Output the [X, Y] coordinate of the center of the cell containing the given text.  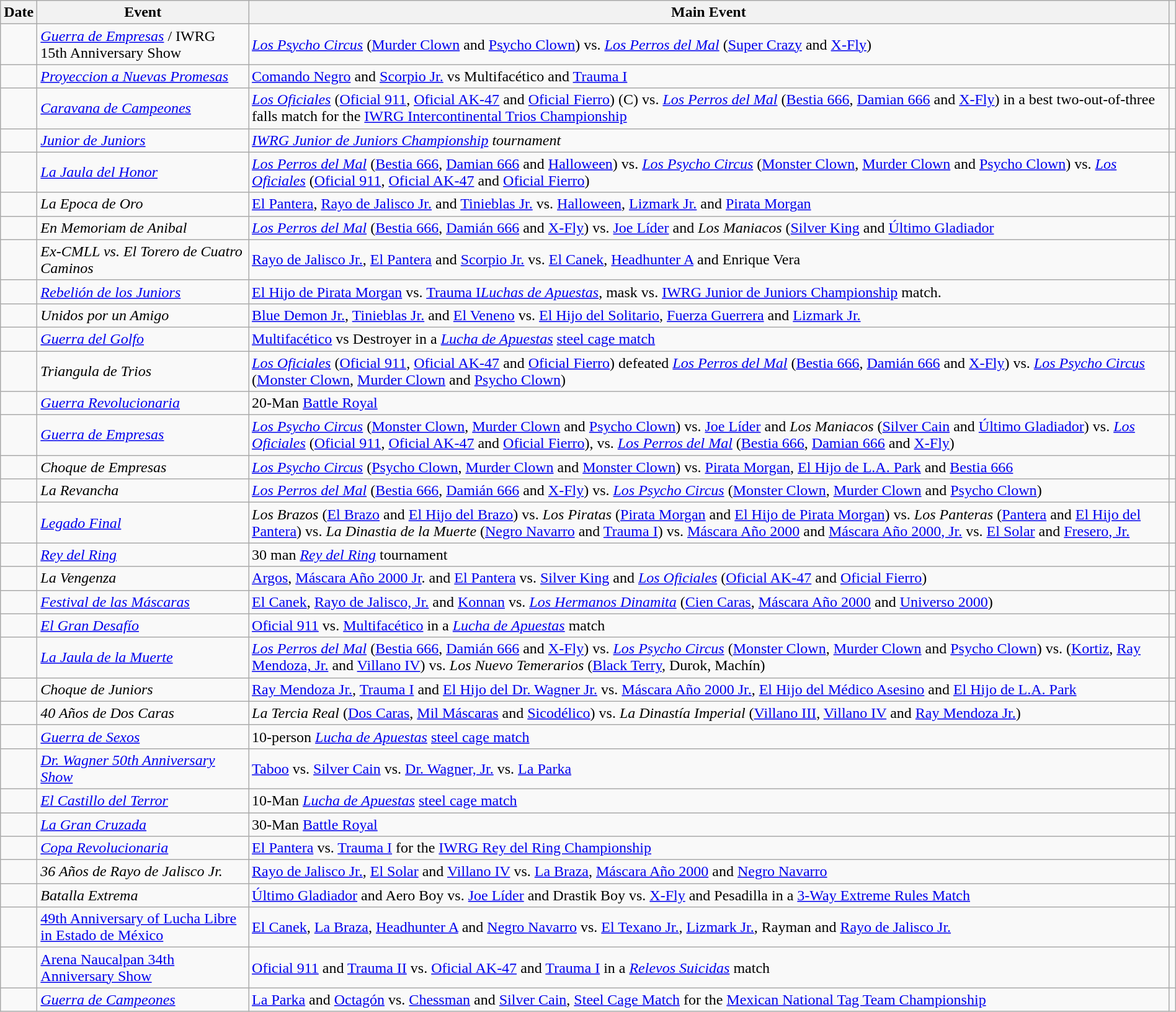
Caravana de Campeones [143, 108]
El Hijo de Pirata Morgan vs. Trauma ILuchas de Apuestas, mask vs. IWRG Junior de Juniors Championship match. [709, 292]
Los Psycho Circus (Murder Clown and Psycho Clown) vs. Los Perros del Mal (Super Crazy and X-Fly) [709, 45]
Date [19, 12]
Choque de Juniors [143, 689]
Ray Mendoza Jr., Trauma I and El Hijo del Dr. Wagner Jr. vs. Máscara Año 2000 Jr., El Hijo del Médico Asesino and El Hijo de L.A. Park [709, 689]
Event [143, 12]
10-person Lucha de Apuestas steel cage match [709, 737]
Junior de Juniors [143, 140]
Último Gladiador and Aero Boy vs. Joe Líder and Drastik Boy vs. X-Fly and Pesadilla in a 3-Way Extreme Rules Match [709, 895]
Los Perros del Mal (Bestia 666, Damián 666 and X-Fly) vs. Joe Líder and Los Maniacos (Silver King and Último Gladiador [709, 228]
Choque de Empresas [143, 467]
La Revancha [143, 491]
Comando Negro and Scorpio Jr. vs Multifacético and Trauma I [709, 76]
Taboo vs. Silver Cain vs. Dr. Wagner, Jr. vs. La Parka [709, 768]
Guerra Revolucionaria [143, 403]
El Pantera, Rayo de Jalisco Jr. and Tinieblas Jr. vs. Halloween, Lizmark Jr. and Pirata Morgan [709, 204]
La Tercia Real (Dos Caras, Mil Máscaras and Sicodélico) vs. La Dinastía Imperial (Villano III, Villano IV and Ray Mendoza Jr.) [709, 713]
Ex-CMLL vs. El Torero de Cuatro Caminos [143, 259]
49th Anniversary of Lucha Libre in Estado de México [143, 927]
Legado Final [143, 522]
30 man Rey del Ring tournament [709, 555]
Rebelión de los Juniors [143, 292]
El Gran Desafío [143, 625]
Batalla Extrema [143, 895]
Unidos por un Amigo [143, 315]
30-Man Battle Royal [709, 825]
IWRG Junior de Juniors Championship tournament [709, 140]
Dr. Wagner 50th Anniversary Show [143, 768]
Triangula de Trios [143, 371]
Argos, Máscara Año 2000 Jr. and El Pantera vs. Silver King and Los Oficiales (Oficial AK-47 and Oficial Fierro) [709, 578]
Rayo de Jalisco Jr., El Pantera and Scorpio Jr. vs. El Canek, Headhunter A and Enrique Vera [709, 259]
La Parka and Octagón vs. Chessman and Silver Cain, Steel Cage Match for the Mexican National Tag Team Championship [709, 1000]
Los Psycho Circus (Psycho Clown, Murder Clown and Monster Clown) vs. Pirata Morgan, El Hijo de L.A. Park and Bestia 666 [709, 467]
10-Man Lucha de Apuestas steel cage match [709, 800]
Festival de las Máscaras [143, 602]
El Castillo del Terror [143, 800]
20-Man Battle Royal [709, 403]
Guerra del Golfo [143, 339]
Rey del Ring [143, 555]
Guerra de Sexos [143, 737]
La Epoca de Oro [143, 204]
La Gran Cruzada [143, 825]
36 Años de Rayo de Jalisco Jr. [143, 872]
Copa Revolucionaria [143, 848]
En Memoriam de Anibal [143, 228]
La Vengenza [143, 578]
Arena Naucalpan 34th Anniversary Show [143, 968]
Los Perros del Mal (Bestia 666, Damián 666 and X-Fly) vs. Los Psycho Circus (Monster Clown, Murder Clown and Psycho Clown) [709, 491]
Oficial 911 vs. Multifacético in a Lucha de Apuestas match [709, 625]
Oficial 911 and Trauma II vs. Oficial AK-47 and Trauma I in a Relevos Suicidas match [709, 968]
El Canek, Rayo de Jalisco, Jr. and Konnan vs. Los Hermanos Dinamita (Cien Caras, Máscara Año 2000 and Universo 2000) [709, 602]
La Jaula de la Muerte [143, 658]
El Canek, La Braza, Headhunter A and Negro Navarro vs. El Texano Jr., Lizmark Jr., Rayman and Rayo de Jalisco Jr. [709, 927]
Blue Demon Jr., Tinieblas Jr. and El Veneno vs. El Hijo del Solitario, Fuerza Guerrera and Lizmark Jr. [709, 315]
Multifacético vs Destroyer in a Lucha de Apuestas steel cage match [709, 339]
Main Event [709, 12]
Guerra de Campeones [143, 1000]
40 Años de Dos Caras [143, 713]
Guerra de Empresas [143, 436]
Rayo de Jalisco Jr., El Solar and Villano IV vs. La Braza, Máscara Año 2000 and Negro Navarro [709, 872]
Proyeccion a Nuevas Promesas [143, 76]
Guerra de Empresas / IWRG 15th Anniversary Show [143, 45]
El Pantera vs. Trauma I for the IWRG Rey del Ring Championship [709, 848]
La Jaula del Honor [143, 172]
